Provide the (x, y) coordinate of the cell's center where the given text is located.  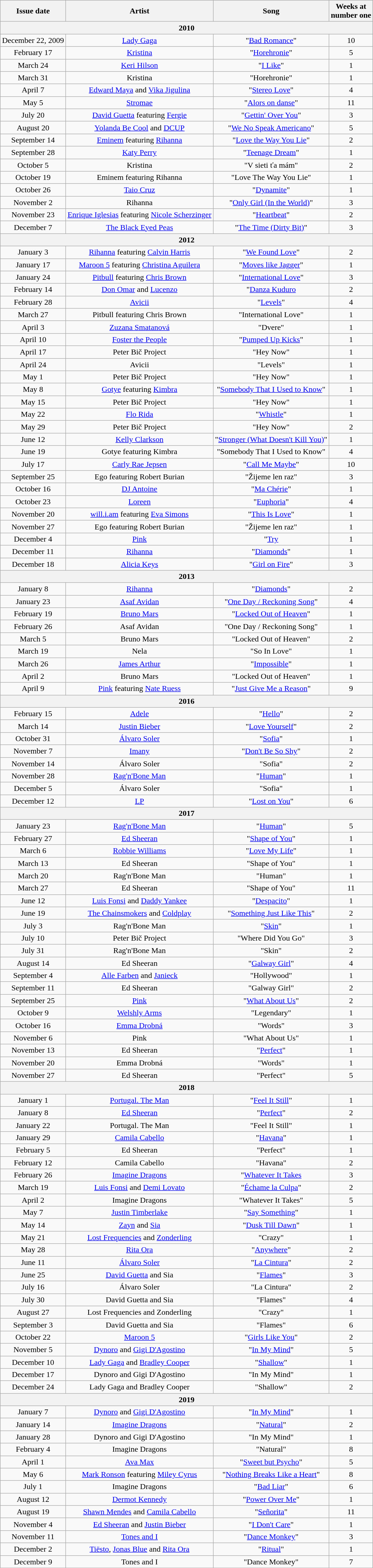
Carly Rae Jepsen (139, 464)
"Stereo Love" (271, 90)
May 15 (33, 402)
September 14 (33, 140)
Ed Sheeran and Justin Bieber (139, 1524)
9 (351, 689)
July 1 (33, 1487)
"Teenage Dream" (271, 152)
The Black Eyed Peas (139, 227)
Foster the People (139, 339)
Alicia Keys (139, 564)
Tiësto, Jonas Blue and Rita Ora (139, 1549)
Maroon 5 (139, 1337)
Artist (139, 11)
May 14 (33, 1225)
"Bad Liar" (271, 1487)
November 28 (33, 776)
Adele (139, 714)
September 11 (33, 988)
July 20 (33, 115)
"I Don't Care" (271, 1524)
"Stronger (What Doesn't Kill You)" (271, 439)
February 19 (33, 614)
May 1 (33, 377)
July 16 (33, 1287)
"Only Girl (In the World)" (271, 202)
March 6 (33, 851)
"I Like" (271, 65)
December 4 (33, 539)
Katy Perry (139, 152)
Pink featuring Nate Ruess (139, 689)
"Dynamite" (271, 190)
2017 (187, 813)
Alle Farben and Janieck (139, 976)
"Heartbeat" (271, 215)
November 5 (33, 1349)
August 19 (33, 1512)
Issue date (33, 11)
December 24 (33, 1387)
Song (271, 11)
November 13 (33, 1050)
February 12 (33, 1163)
"Señorita" (271, 1512)
December 11 (33, 551)
"Try (271, 539)
Welshly Arms (139, 1013)
May 21 (33, 1237)
Enrique Iglesias featuring Nicole Scherzinger (139, 215)
Imany (139, 751)
"Say Something" (271, 1213)
January 7 (33, 1412)
"Girls Like You" (271, 1337)
September 4 (33, 976)
August 12 (33, 1499)
February 27 (33, 838)
October 22 (33, 1337)
Weeks atnumber one (351, 11)
"Nothing Breaks Like a Heart" (271, 1474)
December 5 (33, 789)
September 28 (33, 152)
will.i.am featuring Eva Simons (139, 514)
January 28 (33, 1437)
December 18 (33, 564)
March 5 (33, 639)
"We No Speak Americano" (271, 127)
July 10 (33, 938)
April 17 (33, 352)
"Whatever It Takes" (271, 1200)
May 22 (33, 414)
Justin Timberlake (139, 1213)
Mark Ronson featuring Miley Cyrus (139, 1474)
"Hello" (271, 714)
March 26 (33, 664)
"Just Give Me a Reason" (271, 689)
"Bad Romance" (271, 40)
July 31 (33, 950)
April 24 (33, 365)
November 7 (33, 751)
April 9 (33, 689)
"Anywhere" (271, 1250)
"Gettin' Over You" (271, 115)
October 19 (33, 178)
Dermot Kennedy (139, 1499)
February 28 (33, 302)
June 11 (33, 1262)
"Sweet but Psycho" (271, 1462)
Stromae (139, 103)
December 17 (33, 1375)
May 28 (33, 1250)
Don Omar and Lucenzo (139, 290)
"Call Me Maybe" (271, 464)
Nela (139, 651)
October 23 (33, 502)
"Love the Way You Lie" (271, 140)
Taio Cruz (139, 190)
Maroon 5 featuring Christina Aguilera (139, 265)
"Impossible" (271, 664)
"Whatever It Takes (271, 1175)
February 4 (33, 1449)
Lady Gaga (139, 40)
September 3 (33, 1325)
May 7 (33, 1213)
"Legendary" (271, 1013)
"Moves like Jagger" (271, 265)
February 17 (33, 53)
Shawn Mendes and Camila Cabello (139, 1512)
Loreen (139, 502)
June 25 (33, 1275)
January 3 (33, 252)
April 7 (33, 90)
"Dvere" (271, 327)
"Lost on You" (271, 801)
"Échame la Culpa" (271, 1188)
December 7 (33, 227)
"We Found Love" (271, 252)
January 17 (33, 265)
November 23 (33, 215)
January 24 (33, 277)
DJ Antoine (139, 489)
"Euphoria" (271, 502)
Rihanna featuring Calvin Harris (139, 252)
April 1 (33, 1462)
"V sieti ťa mám" (271, 165)
Luis Fonsi and Demi Lovato (139, 1188)
2018 (187, 1088)
"Love The Way You Lie" (271, 178)
November 4 (33, 1524)
"Ritual" (271, 1549)
Zayn and Sia (139, 1225)
March 20 (33, 876)
"This Is Love" (271, 514)
"Girl on Fire" (271, 564)
"So In Love" (271, 651)
Justin Bieber (139, 726)
7 (351, 1562)
"Power Over Me" (271, 1499)
LP (139, 801)
April 10 (33, 339)
2013 (187, 577)
"The Time (Dirty Bit)" (271, 227)
November 2 (33, 202)
"Danza Kuduro (271, 290)
David Guetta featuring Fergie (139, 115)
"Love Yourself" (271, 726)
December 9 (33, 1562)
July 17 (33, 464)
"Pumped Up Kicks" (271, 339)
Flo Rida (139, 414)
May 5 (33, 103)
April 3 (33, 327)
"Don't Be So Shy" (271, 751)
May 29 (33, 427)
February 15 (33, 714)
"Ma Chérie" (271, 489)
December 2 (33, 1549)
January 22 (33, 1125)
Edward Maya and Vika Jigulina (139, 90)
October 9 (33, 1013)
"Dusk Till Dawn" (271, 1225)
November 11 (33, 1537)
Ava Max (139, 1462)
"Hollywood" (271, 976)
May 8 (33, 390)
February 14 (33, 290)
Kelly Clarkson (139, 439)
January 29 (33, 1138)
December 12 (33, 801)
March 24 (33, 65)
The Chainsmokers and Coldplay (139, 913)
"Something Just Like This" (271, 913)
November 14 (33, 764)
James Arthur (139, 664)
Rita Ora (139, 1250)
August 14 (33, 963)
March 14 (33, 726)
October 5 (33, 165)
August 20 (33, 127)
2012 (187, 240)
July 3 (33, 926)
Keri Hilson (139, 65)
Zuzana Smatanová (139, 327)
December 10 (33, 1362)
February 5 (33, 1150)
May 6 (33, 1474)
"Despacito" (271, 901)
October 26 (33, 190)
"Love My Life" (271, 851)
"Where Did You Go" (271, 938)
2016 (187, 701)
August 27 (33, 1312)
2019 (187, 1400)
March 31 (33, 78)
2010 (187, 28)
Luis Fonsi and Daddy Yankee (139, 901)
"Whistle" (271, 414)
January 14 (33, 1425)
July 30 (33, 1300)
December 22, 2009 (33, 40)
Yolanda Be Cool and DCUP (139, 127)
January 1 (33, 1100)
November 6 (33, 1038)
March 13 (33, 863)
Robbie Williams (139, 851)
"Alors on danse" (271, 103)
October 31 (33, 738)
